Return [x, y] of the center of cell containing provided text 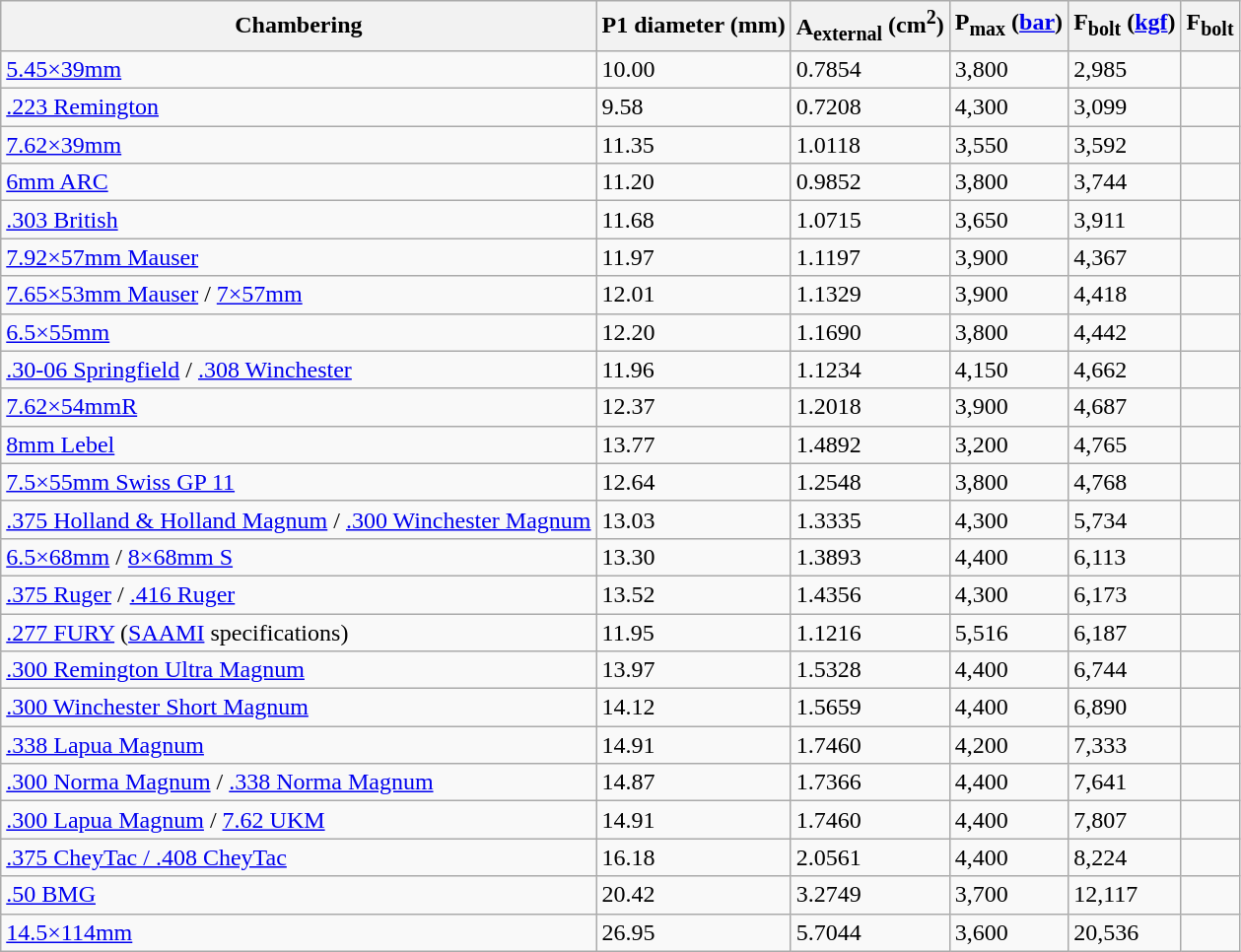
3,592 [1125, 145]
1.5328 [869, 670]
4,765 [1125, 444]
8,224 [1125, 857]
.300 Remington Ultra Magnum [299, 670]
11.97 [694, 257]
3,600 [1008, 932]
14.5×114mm [299, 932]
11.96 [694, 370]
1.1216 [869, 633]
6.5×68mm / 8×68mm S [299, 557]
Pmax (bar) [1008, 26]
12.64 [694, 482]
6,890 [1125, 708]
.30-06 Springfield / .308 Winchester [299, 370]
6,173 [1125, 594]
10.00 [694, 70]
1.5659 [869, 708]
6.5×55mm [299, 332]
1.1234 [869, 370]
12.20 [694, 332]
.223 Remington [299, 107]
8mm Lebel [299, 444]
.375 CheyTac / .408 CheyTac [299, 857]
7.62×54mmR [299, 407]
11.20 [694, 182]
4,687 [1125, 407]
6mm ARC [299, 182]
13.52 [694, 594]
5,734 [1125, 519]
1.1690 [869, 332]
1.3335 [869, 519]
1.1329 [869, 295]
5.7044 [869, 932]
14.12 [694, 708]
4,768 [1125, 482]
1.1197 [869, 257]
.277 FURY (SAAMI specifications) [299, 633]
7.5×55mm Swiss GP 11 [299, 482]
16.18 [694, 857]
.300 Winchester Short Magnum [299, 708]
.375 Ruger / .416 Ruger [299, 594]
5,516 [1008, 633]
Aexternal (cm2) [869, 26]
3,700 [1008, 895]
.303 British [299, 220]
14.87 [694, 782]
11.68 [694, 220]
13.03 [694, 519]
13.30 [694, 557]
.338 Lapua Magnum [299, 745]
12,117 [1125, 895]
3,744 [1125, 182]
7.62×39mm [299, 145]
7,641 [1125, 782]
7.65×53mm Mauser / 7×57mm [299, 295]
P1 diameter (mm) [694, 26]
13.97 [694, 670]
7,807 [1125, 820]
1.2548 [869, 482]
1.7366 [869, 782]
4,200 [1008, 745]
9.58 [694, 107]
.375 Holland & Holland Magnum / .300 Winchester Magnum [299, 519]
2.0561 [869, 857]
3,550 [1008, 145]
11.35 [694, 145]
12.37 [694, 407]
4,442 [1125, 332]
13.77 [694, 444]
4,367 [1125, 257]
0.7854 [869, 70]
6,113 [1125, 557]
6,187 [1125, 633]
11.95 [694, 633]
3,650 [1008, 220]
3,911 [1125, 220]
5.45×39mm [299, 70]
20,536 [1125, 932]
3,200 [1008, 444]
.50 BMG [299, 895]
1.4892 [869, 444]
Chambering [299, 26]
7.92×57mm Mauser [299, 257]
1.0715 [869, 220]
1.4356 [869, 594]
3.2749 [869, 895]
7,333 [1125, 745]
12.01 [694, 295]
1.0118 [869, 145]
2,985 [1125, 70]
0.9852 [869, 182]
4,662 [1125, 370]
Fbolt (kgf) [1125, 26]
1.2018 [869, 407]
4,150 [1008, 370]
4,418 [1125, 295]
6,744 [1125, 670]
.300 Lapua Magnum / 7.62 UKM [299, 820]
Fbolt [1210, 26]
.300 Norma Magnum / .338 Norma Magnum [299, 782]
3,099 [1125, 107]
26.95 [694, 932]
1.3893 [869, 557]
0.7208 [869, 107]
20.42 [694, 895]
